Search for the cell housing the specified text and yield its [X, Y] center coordinate. 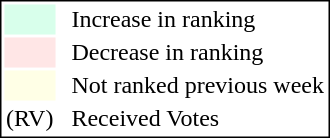
Increase in ranking [198, 19]
Decrease in ranking [198, 53]
Not ranked previous week [198, 85]
Received Votes [198, 119]
(RV) [29, 119]
